Search for the cell housing the specified text and yield its (x, y) center coordinate. 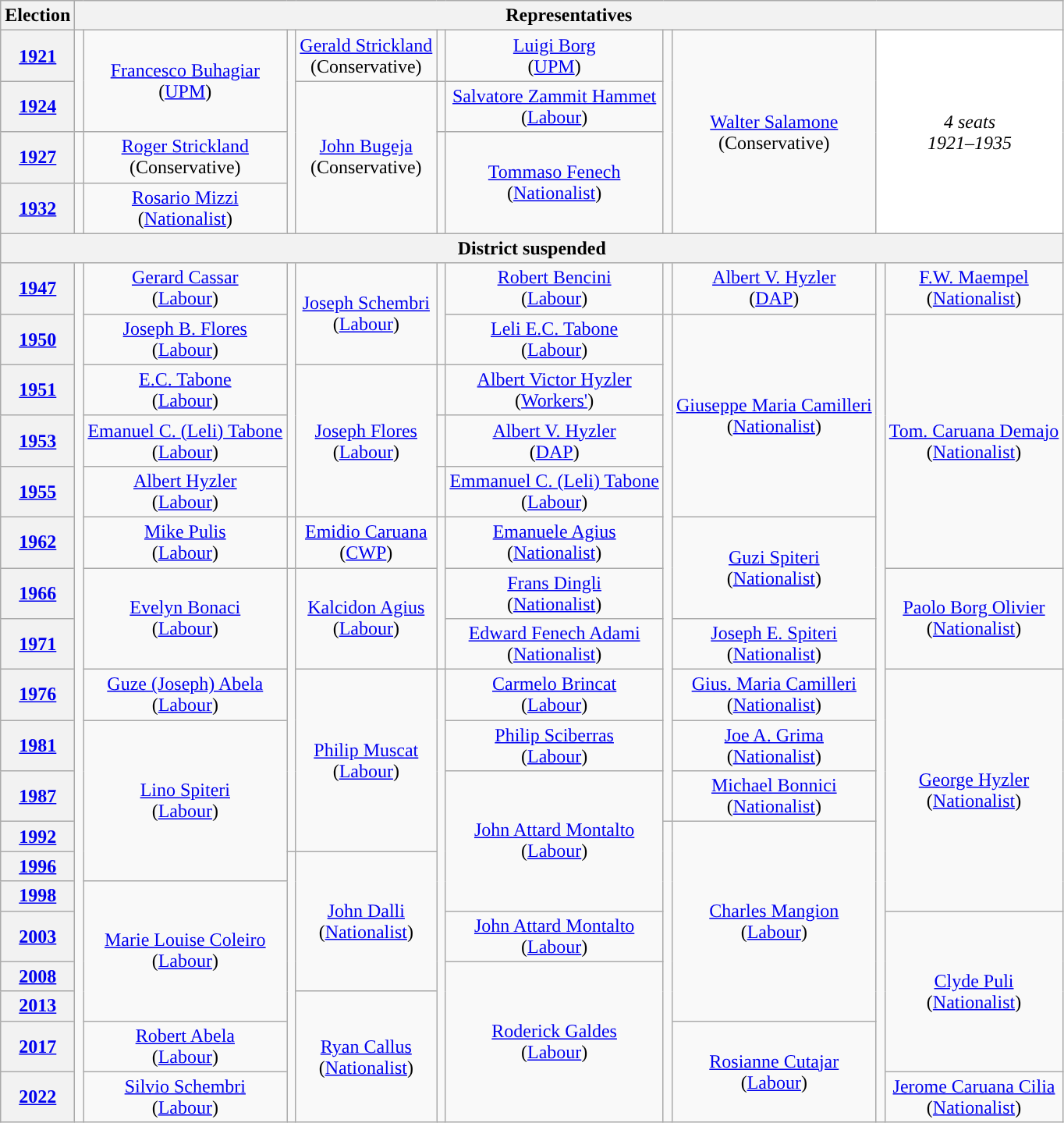
Kalcidon Agius(Labour) (367, 619)
Albert Victor Hyzler(Workers') (555, 390)
1955 (37, 492)
1951 (37, 390)
Albert Hyzler(Labour) (186, 492)
2008 (37, 976)
Tom. Caruana Demajo(Nationalist) (974, 440)
Charles Mangion(Labour) (774, 921)
Francesco Buhagiar(UPM) (186, 81)
Gerard Cassar(Labour) (186, 289)
1924 (37, 106)
1932 (37, 208)
1950 (37, 339)
Leli E.C. Tabone(Labour) (555, 339)
2022 (37, 1097)
Frans Dingli(Nationalist) (555, 593)
John Dalli(Nationalist) (367, 921)
Luigi Borg(UPM) (555, 56)
1947 (37, 289)
George Hyzler(Nationalist) (974, 790)
Roderick Galdes(Labour) (555, 1042)
District suspended (532, 248)
Walter Salamone(Conservative) (774, 132)
Robert Abela(Labour) (186, 1046)
1998 (37, 896)
1927 (37, 158)
2017 (37, 1046)
Guze (Joseph) Abela(Labour) (186, 695)
1921 (37, 56)
2013 (37, 1006)
Joseph B. Flores(Labour) (186, 339)
Philip Muscat(Labour) (367, 760)
4 seats1921–1935 (970, 132)
Joseph E. Spiteri(Nationalist) (774, 645)
Guzi Spiteri(Nationalist) (774, 567)
Mike Pulis(Labour) (186, 542)
Rosianne Cutajar(Labour) (774, 1071)
1971 (37, 645)
Gius. Maria Camilleri(Nationalist) (774, 695)
Marie Louise Coleiro(Labour) (186, 951)
Emanuel C. (Leli) Tabone(Labour) (186, 440)
2003 (37, 936)
Gerald Strickland(Conservative) (367, 56)
E.C. Tabone(Labour) (186, 390)
Carmelo Brincat(Labour) (555, 695)
Robert Bencini(Labour) (555, 289)
1981 (37, 746)
Edward Fenech Adami(Nationalist) (555, 645)
F.W. Maempel(Nationalist) (974, 289)
Joseph Flores(Labour) (367, 440)
1962 (37, 542)
Philip Sciberras(Labour) (555, 746)
Emanuele Agius(Nationalist) (555, 542)
Silvio Schembri(Labour) (186, 1097)
Evelyn Bonaci(Labour) (186, 619)
Election (37, 16)
1953 (37, 440)
Joseph Schembri(Labour) (367, 314)
1996 (37, 866)
Tommaso Fenech(Nationalist) (555, 183)
Salvatore Zammit Hammet(Labour) (555, 106)
1987 (37, 796)
Clyde Puli(Nationalist) (974, 991)
Lino Spiteri(Labour) (186, 801)
Roger Strickland(Conservative) (186, 158)
1966 (37, 593)
Paolo Borg Olivier(Nationalist) (974, 619)
Joe A. Grima(Nationalist) (774, 746)
Ryan Callus(Nationalist) (367, 1057)
John Bugeja(Conservative) (367, 158)
Jerome Caruana Cilia(Nationalist) (974, 1097)
1992 (37, 837)
1976 (37, 695)
Giuseppe Maria Camilleri(Nationalist) (774, 415)
Emidio Caruana(CWP) (367, 542)
Rosario Mizzi(Nationalist) (186, 208)
Representatives (569, 16)
Emmanuel C. (Leli) Tabone(Labour) (555, 492)
Michael Bonnici(Nationalist) (774, 796)
